Detect which cell encompasses the target text, then output its (X, Y) center coordinate. 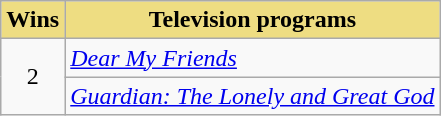
Television programs (252, 20)
Wins (33, 20)
2 (33, 77)
Guardian: The Lonely and Great God (252, 96)
Dear My Friends (252, 58)
